Identify which cell holds the provided text, then report its (X, Y) central coordinate. 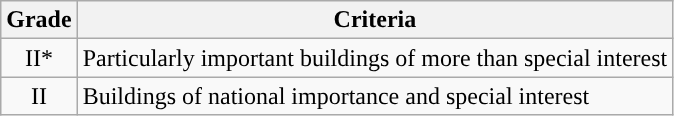
II* (39, 58)
Criteria (375, 20)
Grade (39, 20)
Buildings of national importance and special interest (375, 96)
Particularly important buildings of more than special interest (375, 58)
II (39, 96)
